Capture the cell that displays the provided text and extract its [X, Y] central coordinate. 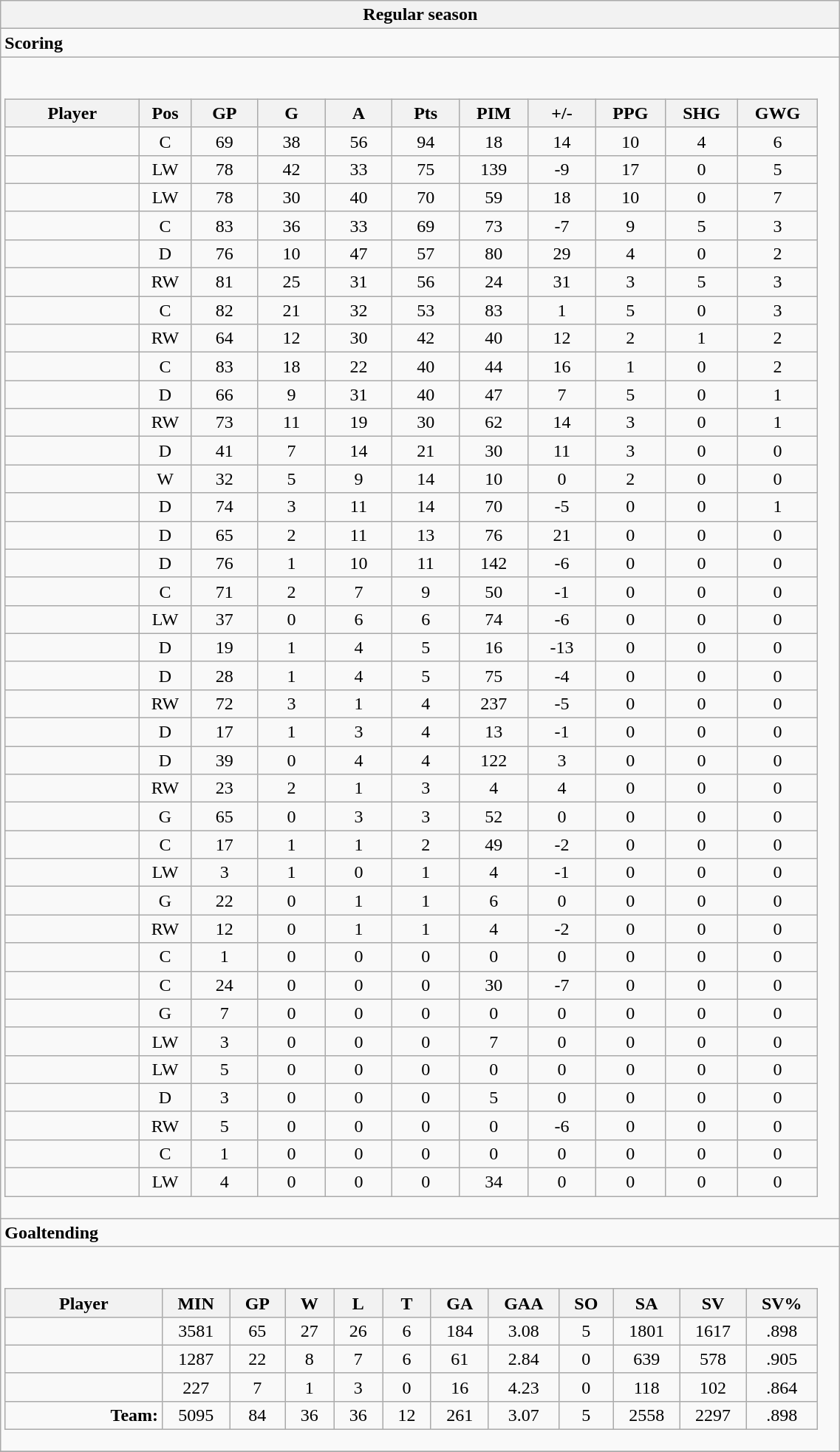
27 [310, 1331]
5095 [197, 1415]
59 [494, 197]
Regular season [420, 15]
72 [225, 703]
578 [713, 1359]
142 [494, 563]
Goaltending [420, 1233]
MIN [197, 1303]
227 [197, 1387]
52 [494, 817]
80 [494, 253]
38 [291, 141]
82 [225, 310]
25 [291, 282]
64 [225, 338]
29 [561, 253]
102 [713, 1387]
SA [646, 1303]
53 [426, 310]
41 [225, 451]
L [358, 1303]
94 [426, 141]
Pos [165, 113]
-9 [561, 169]
PPG [631, 113]
Pts [426, 113]
639 [646, 1359]
SO [586, 1303]
28 [225, 675]
GAA [523, 1303]
8 [310, 1359]
81 [225, 282]
-13 [561, 647]
.864 [782, 1387]
61 [460, 1359]
SV% [782, 1303]
57 [426, 253]
Scoring [420, 43]
34 [494, 1182]
122 [494, 760]
261 [460, 1415]
50 [494, 591]
44 [494, 367]
37 [225, 619]
39 [225, 760]
GA [460, 1303]
4.23 [523, 1387]
237 [494, 703]
2297 [713, 1415]
184 [460, 1331]
139 [494, 169]
.905 [782, 1359]
T [407, 1303]
49 [494, 845]
71 [225, 591]
1287 [197, 1359]
66 [225, 395]
PIM [494, 113]
84 [257, 1415]
62 [494, 423]
SV [713, 1303]
GWG [777, 113]
1617 [713, 1331]
3.07 [523, 1415]
3581 [197, 1331]
A [359, 113]
3.08 [523, 1331]
118 [646, 1387]
-4 [561, 675]
Team: [84, 1415]
26 [358, 1331]
+/- [561, 113]
1801 [646, 1331]
2.84 [523, 1359]
23 [225, 788]
SHG [702, 113]
2558 [646, 1415]
